Scan for the cell matching the given text and deliver its [X, Y] coordinate at center. 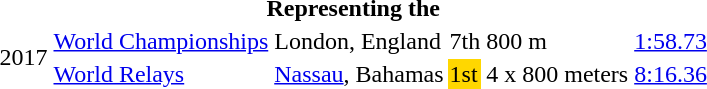
London, England [359, 41]
Nassau, Bahamas [359, 74]
World Championships [161, 41]
1st [465, 74]
4 x 800 meters [558, 74]
7th [465, 41]
World Relays [161, 74]
800 m [558, 41]
